Identify which cell holds the provided text, then report its (X, Y) central coordinate. 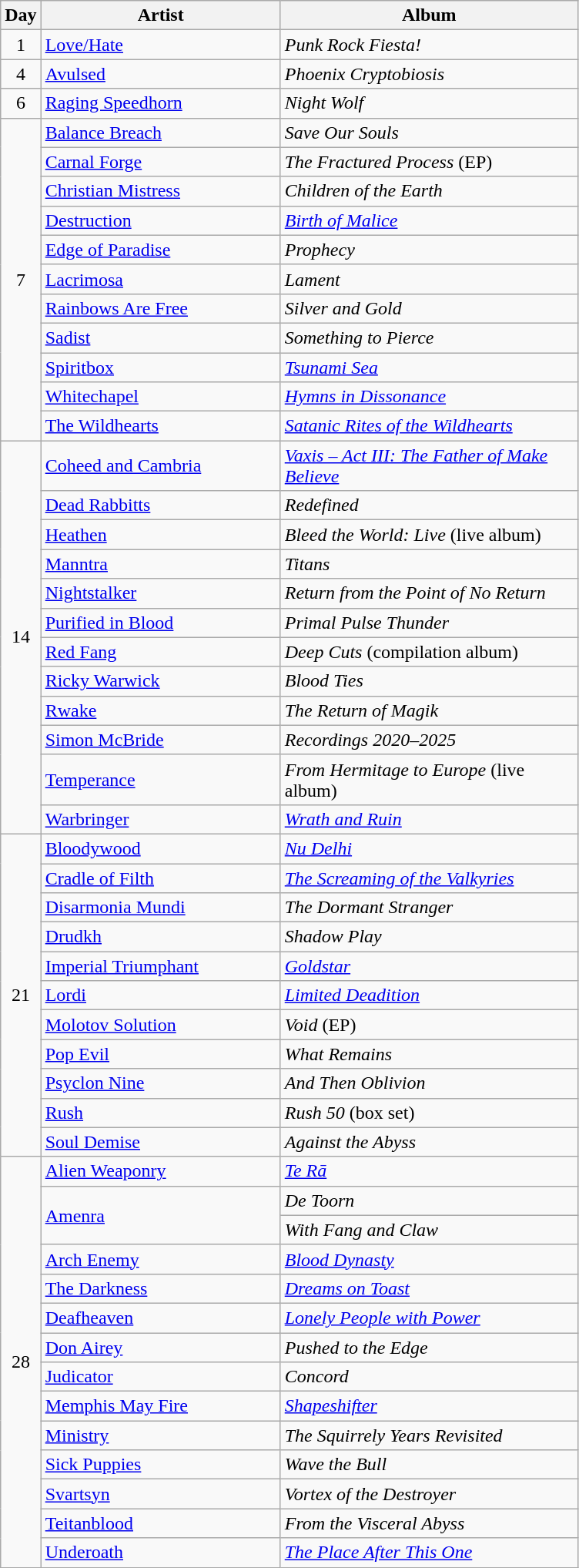
Night Wolf (429, 103)
Blood Dynasty (429, 1259)
Punk Rock Fiesta! (429, 45)
Against the Abyss (429, 1142)
4 (21, 74)
Avulsed (160, 74)
Goldstar (429, 966)
Red Fang (160, 652)
Something to Pierce (429, 337)
Don Airey (160, 1348)
14 (21, 638)
Birth of Malice (429, 220)
Album (429, 15)
The Dormant Stranger (429, 908)
Nightstalker (160, 593)
Limited Deadition (429, 996)
Arch Enemy (160, 1259)
Satanic Rites of the Wildhearts (429, 426)
7 (21, 279)
What Remains (429, 1054)
Edge of Paradise (160, 250)
Rush 50 (box set) (429, 1113)
Prophecy (429, 250)
Rwake (160, 710)
Sick Puppies (160, 1465)
Underoath (160, 1553)
Lacrimosa (160, 279)
Redefined (429, 505)
Vortex of the Destroyer (429, 1494)
From Hermitage to Europe (live album) (429, 780)
Imperial Triumphant (160, 966)
Blood Ties (429, 681)
With Fang and Claw (429, 1230)
Coheed and Cambria (160, 465)
Ministry (160, 1435)
Primal Pulse Thunder (429, 623)
Vaxis – Act III: The Father of Make Believe (429, 465)
Save Our Souls (429, 133)
Day (21, 15)
The Return of Magik (429, 710)
Titans (429, 564)
Raging Speedhorn (160, 103)
Purified in Blood (160, 623)
Phoenix Cryptobiosis (429, 74)
Love/Hate (160, 45)
Alien Weaponry (160, 1171)
Dreams on Toast (429, 1288)
Sadist (160, 337)
Rush (160, 1113)
Balance Breach (160, 133)
Psyclon Nine (160, 1083)
Deafheaven (160, 1318)
28 (21, 1362)
Christian Mistress (160, 191)
Svartsyn (160, 1494)
Hymns in Dissonance (429, 397)
Wave the Bull (429, 1465)
De Toorn (429, 1200)
Te Rā (429, 1171)
Wrath and Ruin (429, 819)
Amenra (160, 1215)
Recordings 2020–2025 (429, 740)
From the Visceral Abyss (429, 1523)
Teitanblood (160, 1523)
Shapeshifter (429, 1406)
Cradle of Filth (160, 878)
6 (21, 103)
Judicator (160, 1377)
Ricky Warwick (160, 681)
1 (21, 45)
21 (21, 996)
Silver and Gold (429, 308)
Lonely People with Power (429, 1318)
Carnal Forge (160, 162)
The Squirrely Years Revisited (429, 1435)
Lordi (160, 996)
And Then Oblivion (429, 1083)
Nu Delhi (429, 848)
The Place After This One (429, 1553)
Shadow Play (429, 937)
The Fractured Process (EP) (429, 162)
Spiritbox (160, 368)
Destruction (160, 220)
Temperance (160, 780)
Dead Rabbitts (160, 505)
Disarmonia Mundi (160, 908)
Lament (429, 279)
Bloodywood (160, 848)
Whitechapel (160, 397)
Drudkh (160, 937)
The Screaming of the Valkyries (429, 878)
Heathen (160, 535)
Concord (429, 1377)
The Wildhearts (160, 426)
Deep Cuts (compilation album) (429, 652)
Simon McBride (160, 740)
Manntra (160, 564)
Memphis May Fire (160, 1406)
Return from the Point of No Return (429, 593)
The Darkness (160, 1288)
Tsunami Sea (429, 368)
Pop Evil (160, 1054)
Bleed the World: Live (live album) (429, 535)
Children of the Earth (429, 191)
Soul Demise (160, 1142)
Rainbows Are Free (160, 308)
Warbringer (160, 819)
Molotov Solution (160, 1025)
Artist (160, 15)
Void (EP) (429, 1025)
Pushed to the Edge (429, 1348)
